From the cell containing the given text, extract its center point as [X, Y] coordinate. 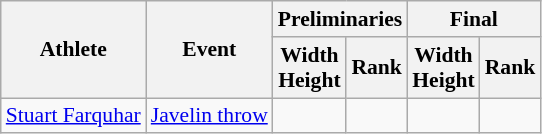
Stuart Farquhar [74, 116]
Javelin throw [210, 116]
Preliminaries [340, 19]
Event [210, 50]
Athlete [74, 50]
Final [474, 19]
